Identify which cell holds the provided text, then report its (X, Y) central coordinate. 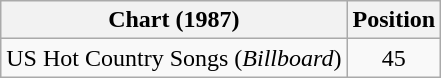
Position (394, 20)
US Hot Country Songs (Billboard) (174, 58)
45 (394, 58)
Chart (1987) (174, 20)
